Extract the (X, Y) coordinate from the center of the cell holding the provided text.  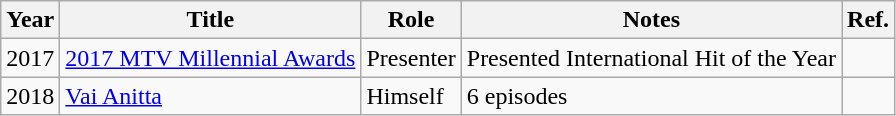
Presented International Hit of the Year (651, 58)
Title (210, 20)
Himself (411, 96)
Year (30, 20)
Ref. (868, 20)
6 episodes (651, 96)
Role (411, 20)
Notes (651, 20)
2017 MTV Millennial Awards (210, 58)
2017 (30, 58)
2018 (30, 96)
Presenter (411, 58)
Vai Anitta (210, 96)
